Find where the given text appears and provide that cell's center as [x, y] coordinate. 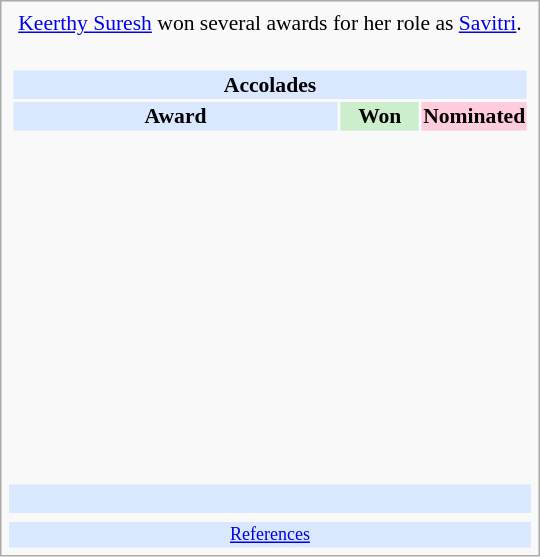
References [270, 535]
Won [380, 116]
Accolades Award Won Nominated [270, 260]
Accolades [270, 84]
Award [175, 116]
Keerthy Suresh won several awards for her role as Savitri. [270, 23]
Nominated [474, 116]
